For the text-containing cell, return its midpoint in (X, Y) coordinate format. 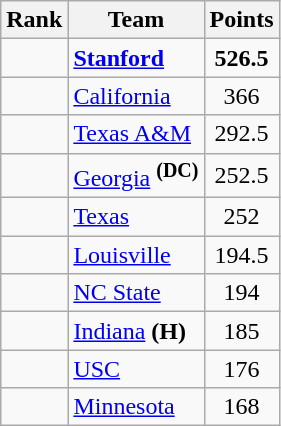
USC (136, 369)
NC State (136, 293)
Georgia (DC) (136, 176)
194 (242, 293)
Minnesota (136, 407)
Stanford (136, 58)
California (136, 96)
252.5 (242, 176)
168 (242, 407)
176 (242, 369)
194.5 (242, 255)
Texas (136, 217)
Louisville (136, 255)
Rank (34, 20)
185 (242, 331)
252 (242, 217)
Points (242, 20)
Team (136, 20)
366 (242, 96)
Indiana (H) (136, 331)
Texas A&M (136, 134)
292.5 (242, 134)
526.5 (242, 58)
